Return the [X, Y] coordinate for the center point of the cell that contains the specified text.  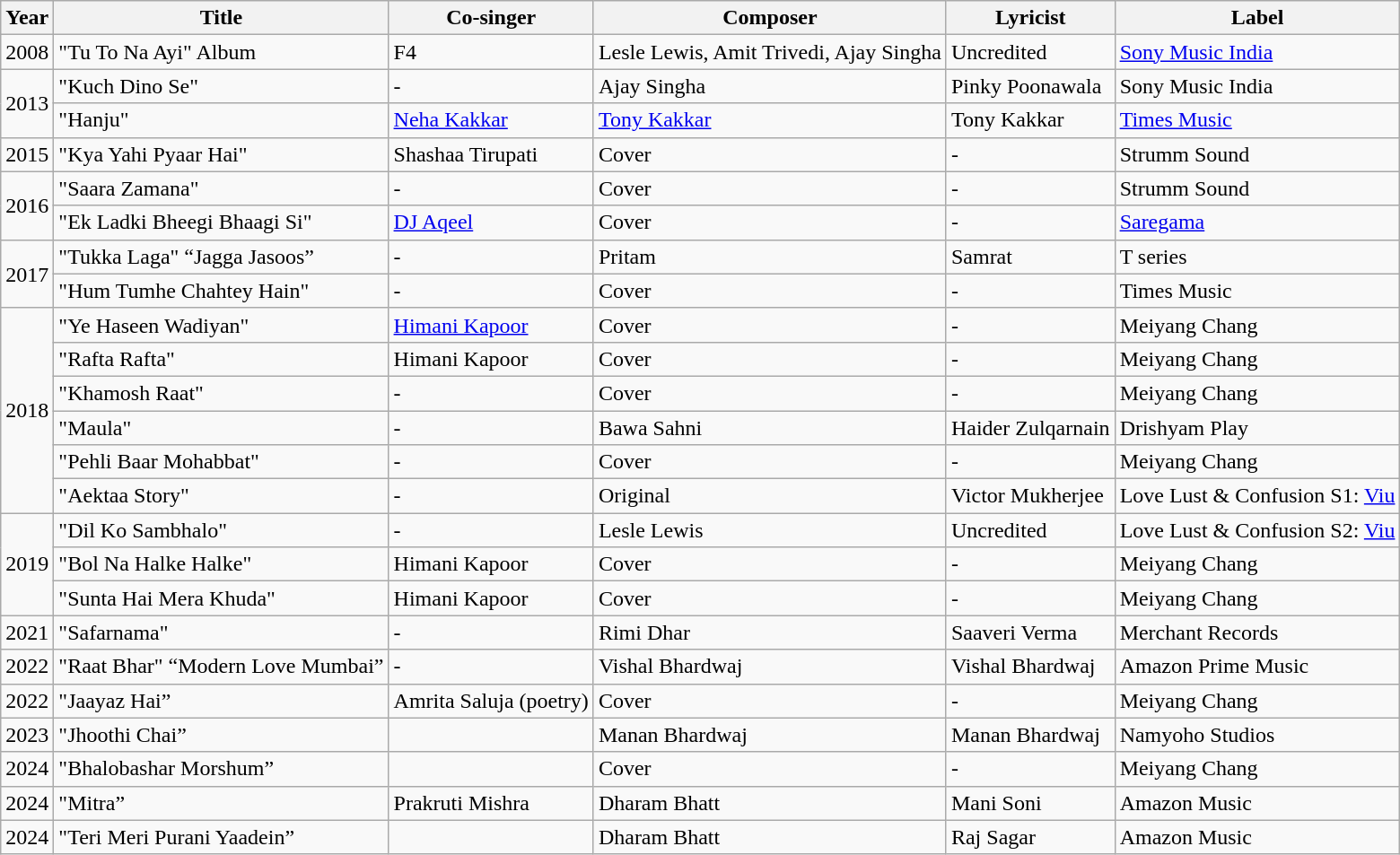
"Kuch Dino Se" [221, 86]
"Hum Tumhe Chahtey Hain" [221, 291]
"Mitra” [221, 803]
2008 [27, 52]
"Sunta Hai Mera Khuda" [221, 598]
2015 [27, 154]
"Tukka Laga" “Jagga Jasoos” [221, 257]
Lyricist [1030, 18]
Namyoho Studios [1257, 735]
2021 [27, 633]
Saaveri Verma [1030, 633]
T series [1257, 257]
Lesle Lewis [770, 530]
"Teri Meri Purani Yaadein” [221, 837]
Merchant Records [1257, 633]
Mani Soni [1030, 803]
"Ye Haseen Wadiyan" [221, 325]
Pinky Poonawala [1030, 86]
"Hanju" [221, 120]
Lesle Lewis, Amit Trivedi, Ajay Singha [770, 52]
Original [770, 496]
Victor Mukherjee [1030, 496]
"Jhoothi Chai” [221, 735]
"Dil Ko Sambhalo" [221, 530]
"Jaayaz Hai” [221, 701]
Samrat [1030, 257]
"Raat Bhar" “Modern Love Mumbai” [221, 667]
Composer [770, 18]
"Safarnama" [221, 633]
"Aektaa Story" [221, 496]
"Bhalobashar Morshum” [221, 769]
"Rafta Rafta" [221, 359]
"Maula" [221, 428]
Rimi Dhar [770, 633]
"Saara Zamana" [221, 188]
Bawa Sahni [770, 428]
F4 [491, 52]
Label [1257, 18]
Amrita Saluja (poetry) [491, 701]
Co-singer [491, 18]
Raj Sagar [1030, 837]
Year [27, 18]
Prakruti Mishra [491, 803]
Love Lust & Confusion S2: Viu [1257, 530]
Saregama [1257, 222]
Love Lust & Confusion S1: Viu [1257, 496]
2019 [27, 564]
Title [221, 18]
Amazon Prime Music [1257, 667]
Drishyam Play [1257, 428]
2018 [27, 410]
"Ek Ladki Bheegi Bhaagi Si" [221, 222]
"Tu To Na Ayi" Album [221, 52]
"Bol Na Halke Halke" [221, 564]
2016 [27, 205]
2017 [27, 274]
"Pehli Baar Mohabbat" [221, 462]
"Khamosh Raat" [221, 393]
Ajay Singha [770, 86]
Neha Kakkar [491, 120]
2013 [27, 103]
Pritam [770, 257]
Haider Zulqarnain [1030, 428]
"Kya Yahi Pyaar Hai" [221, 154]
DJ Aqeel [491, 222]
Shashaa Tirupati [491, 154]
2023 [27, 735]
